Capture the cell that displays the provided text and extract its (x, y) central coordinate. 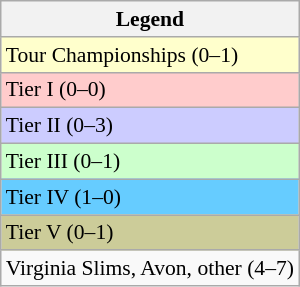
Tier III (0–1) (150, 162)
Tier IV (1–0) (150, 197)
Tier I (0–0) (150, 90)
Tour Championships (0–1) (150, 55)
Tier II (0–3) (150, 126)
Legend (150, 19)
Virginia Slims, Avon, other (4–7) (150, 269)
Tier V (0–1) (150, 233)
